Search for the cell housing the specified text and yield its (x, y) center coordinate. 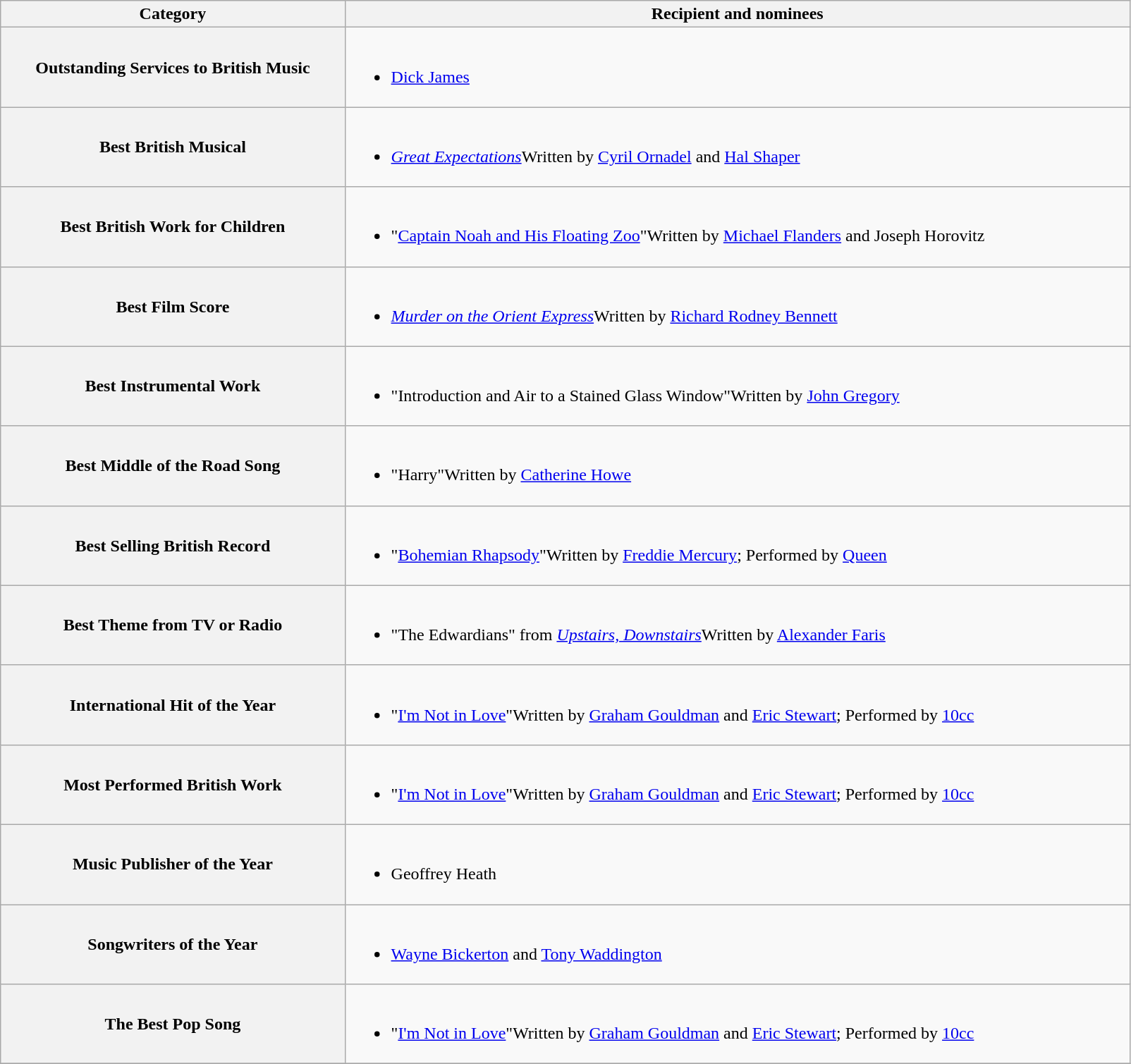
"Bohemian Rhapsody"Written by Freddie Mercury; Performed by Queen (738, 546)
Best Instrumental Work (173, 386)
Best British Musical (173, 147)
Category (173, 14)
"The Edwardians" from Upstairs, DownstairsWritten by Alexander Faris (738, 625)
"Harry"Written by Catherine Howe (738, 465)
Most Performed British Work (173, 784)
Murder on the Orient ExpressWritten by Richard Rodney Bennett (738, 306)
"Introduction and Air to a Stained Glass Window"Written by John Gregory (738, 386)
Great ExpectationsWritten by Cyril Ornadel and Hal Shaper (738, 147)
Wayne Bickerton and Tony Waddington (738, 943)
Best Middle of the Road Song (173, 465)
Outstanding Services to British Music (173, 68)
Best Selling British Record (173, 546)
Best British Work for Children (173, 227)
"Captain Noah and His Floating Zoo"Written by Michael Flanders and Joseph Horovitz (738, 227)
Geoffrey Heath (738, 864)
International Hit of the Year (173, 705)
Music Publisher of the Year (173, 864)
Songwriters of the Year (173, 943)
Best Theme from TV or Radio (173, 625)
Dick James (738, 68)
Best Film Score (173, 306)
The Best Pop Song (173, 1024)
Recipient and nominees (738, 14)
